Pinpoint the cell where the given text exists, returning its (x, y) midpoint coordinate. 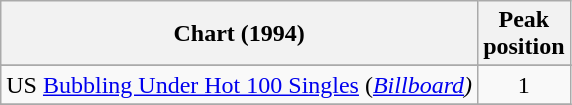
1 (524, 85)
US Bubbling Under Hot 100 Singles (Billboard) (240, 85)
Peakposition (524, 34)
Chart (1994) (240, 34)
